Search for the cell housing the specified text and yield its (X, Y) center coordinate. 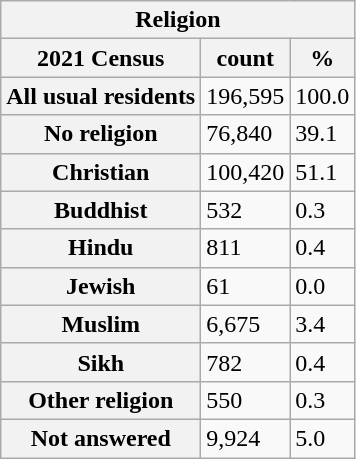
Muslim (101, 324)
Jewish (101, 286)
51.1 (322, 172)
Religion (178, 20)
Other religion (101, 400)
3.4 (322, 324)
782 (246, 362)
No religion (101, 134)
100,420 (246, 172)
532 (246, 210)
196,595 (246, 96)
count (246, 58)
61 (246, 286)
6,675 (246, 324)
Buddhist (101, 210)
5.0 (322, 438)
All usual residents (101, 96)
Christian (101, 172)
76,840 (246, 134)
Sikh (101, 362)
% (322, 58)
39.1 (322, 134)
Hindu (101, 248)
811 (246, 248)
9,924 (246, 438)
0.0 (322, 286)
2021 Census (101, 58)
Not answered (101, 438)
550 (246, 400)
100.0 (322, 96)
